Identify which cell holds the provided text, then report its (X, Y) central coordinate. 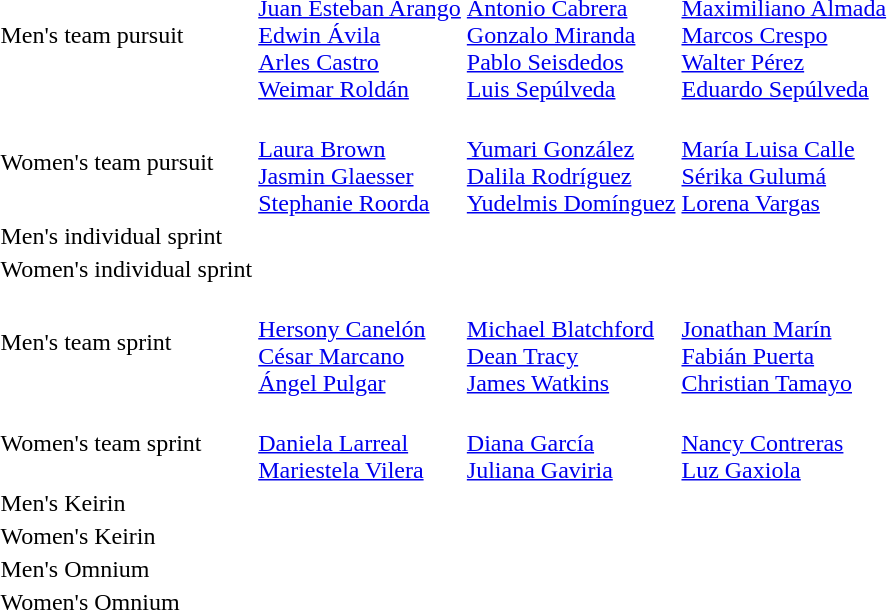
Laura BrownJasmin GlaesserStephanie Roorda (360, 162)
Michael BlatchfordDean TracyJames Watkins (571, 342)
Daniela LarrealMariestela Vilera (360, 443)
Diana GarcíaJuliana Gaviria (571, 443)
Yumari GonzálezDalila RodríguezYudelmis Domínguez (571, 162)
Hersony CanelónCésar MarcanoÁngel Pulgar (360, 342)
